Provide the [x, y] coordinate of the cell's center where the given text is located.  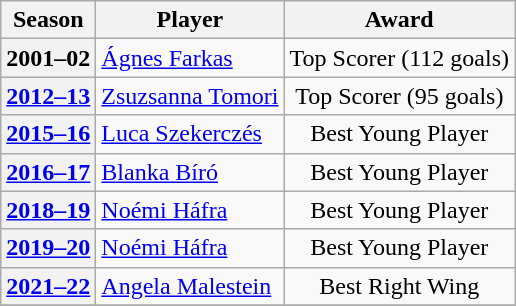
2012–13 [48, 96]
2016–17 [48, 172]
2019–20 [48, 248]
2021–22 [48, 286]
Blanka Bíró [190, 172]
Ágnes Farkas [190, 58]
Player [190, 20]
Top Scorer (95 goals) [399, 96]
Top Scorer (112 goals) [399, 58]
2001–02 [48, 58]
Best Right Wing [399, 286]
Angela Malestein [190, 286]
Zsuzsanna Tomori [190, 96]
2018–19 [48, 210]
Luca Szekerczés [190, 134]
2015–16 [48, 134]
Award [399, 20]
Season [48, 20]
